Find where the given text appears and provide that cell's center as (X, Y) coordinate. 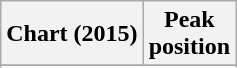
Peakposition (189, 34)
Chart (2015) (72, 34)
